Find where the given text appears and provide that cell's center as [x, y] coordinate. 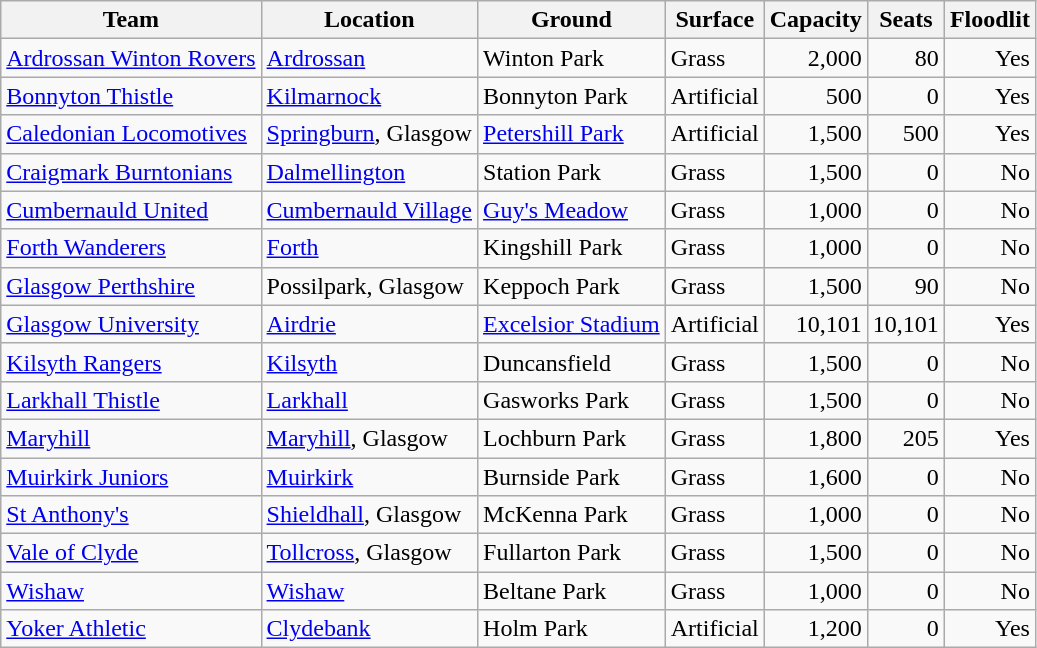
Maryhill [131, 438]
Glasgow University [131, 324]
Larkhall [369, 400]
1,600 [816, 477]
Forth [369, 248]
Bonnyton Thistle [131, 96]
Ardrossan Winton Rovers [131, 58]
205 [906, 438]
Tollcross, Glasgow [369, 553]
Kilsyth [369, 362]
Airdrie [369, 324]
Gasworks Park [572, 400]
Floodlit [990, 20]
Keppoch Park [572, 286]
Surface [714, 20]
Craigmark Burntonians [131, 172]
Cumbernauld United [131, 210]
Burnside Park [572, 477]
Caledonian Locomotives [131, 134]
Team [131, 20]
Kingshill Park [572, 248]
Muirkirk [369, 477]
1,200 [816, 629]
Muirkirk Juniors [131, 477]
Fullarton Park [572, 553]
Yoker Athletic [131, 629]
Cumbernauld Village [369, 210]
Petershill Park [572, 134]
Capacity [816, 20]
Possilpark, Glasgow [369, 286]
Glasgow Perthshire [131, 286]
Shieldhall, Glasgow [369, 515]
Seats [906, 20]
St Anthony's [131, 515]
Dalmellington [369, 172]
Holm Park [572, 629]
90 [906, 286]
Kilsyth Rangers [131, 362]
Forth Wanderers [131, 248]
Lochburn Park [572, 438]
Bonnyton Park [572, 96]
Excelsior Stadium [572, 324]
1,800 [816, 438]
Duncansfield [572, 362]
McKenna Park [572, 515]
Guy's Meadow [572, 210]
80 [906, 58]
Vale of Clyde [131, 553]
Ground [572, 20]
Location [369, 20]
Larkhall Thistle [131, 400]
Maryhill, Glasgow [369, 438]
Springburn, Glasgow [369, 134]
Winton Park [572, 58]
Station Park [572, 172]
2,000 [816, 58]
Kilmarnock [369, 96]
Ardrossan [369, 58]
Beltane Park [572, 591]
Clydebank [369, 629]
